Capture the cell that displays the provided text and extract its (x, y) central coordinate. 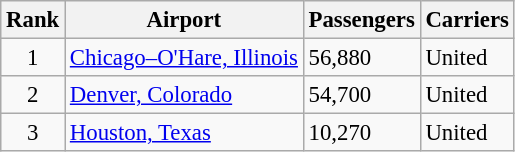
1 (33, 58)
3 (33, 133)
Houston, Texas (184, 133)
2 (33, 95)
56,880 (362, 58)
Chicago–O'Hare, Illinois (184, 58)
Airport (184, 20)
Rank (33, 20)
10,270 (362, 133)
Passengers (362, 20)
Denver, Colorado (184, 95)
54,700 (362, 95)
Carriers (467, 20)
